Capture the cell that displays the provided text and extract its (X, Y) central coordinate. 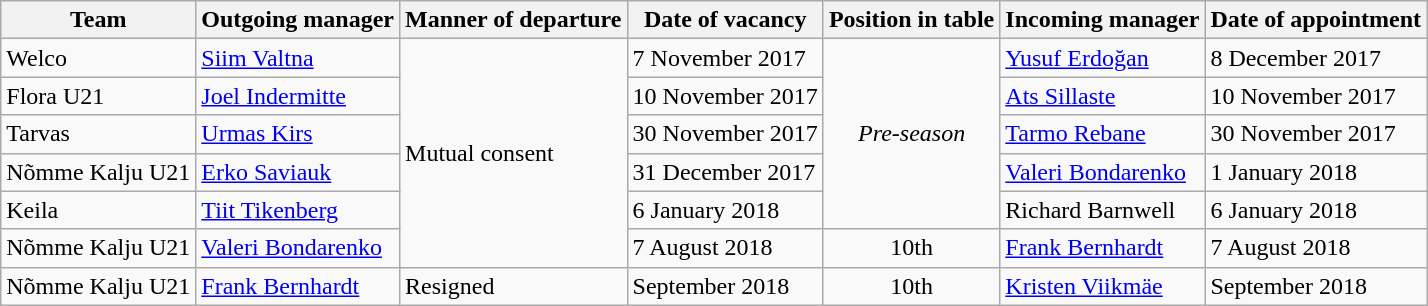
1 January 2018 (1316, 172)
Manner of departure (514, 20)
Pre-season (911, 134)
Welco (98, 58)
31 December 2017 (725, 172)
Keila (98, 210)
Position in table (911, 20)
Date of vacancy (725, 20)
Siim Valtna (298, 58)
Resigned (514, 286)
Richard Barnwell (1102, 210)
Joel Indermitte (298, 96)
7 November 2017 (725, 58)
Date of appointment (1316, 20)
Yusuf Erdoğan (1102, 58)
Team (98, 20)
Mutual consent (514, 153)
Tarmo Rebane (1102, 134)
Ats Sillaste (1102, 96)
Incoming manager (1102, 20)
Tiit Tikenberg (298, 210)
8 December 2017 (1316, 58)
Urmas Kirs (298, 134)
Kristen Viikmäe (1102, 286)
Flora U21 (98, 96)
Erko Saviauk (298, 172)
Tarvas (98, 134)
Outgoing manager (298, 20)
